Identify which cell holds the provided text, then report its [x, y] central coordinate. 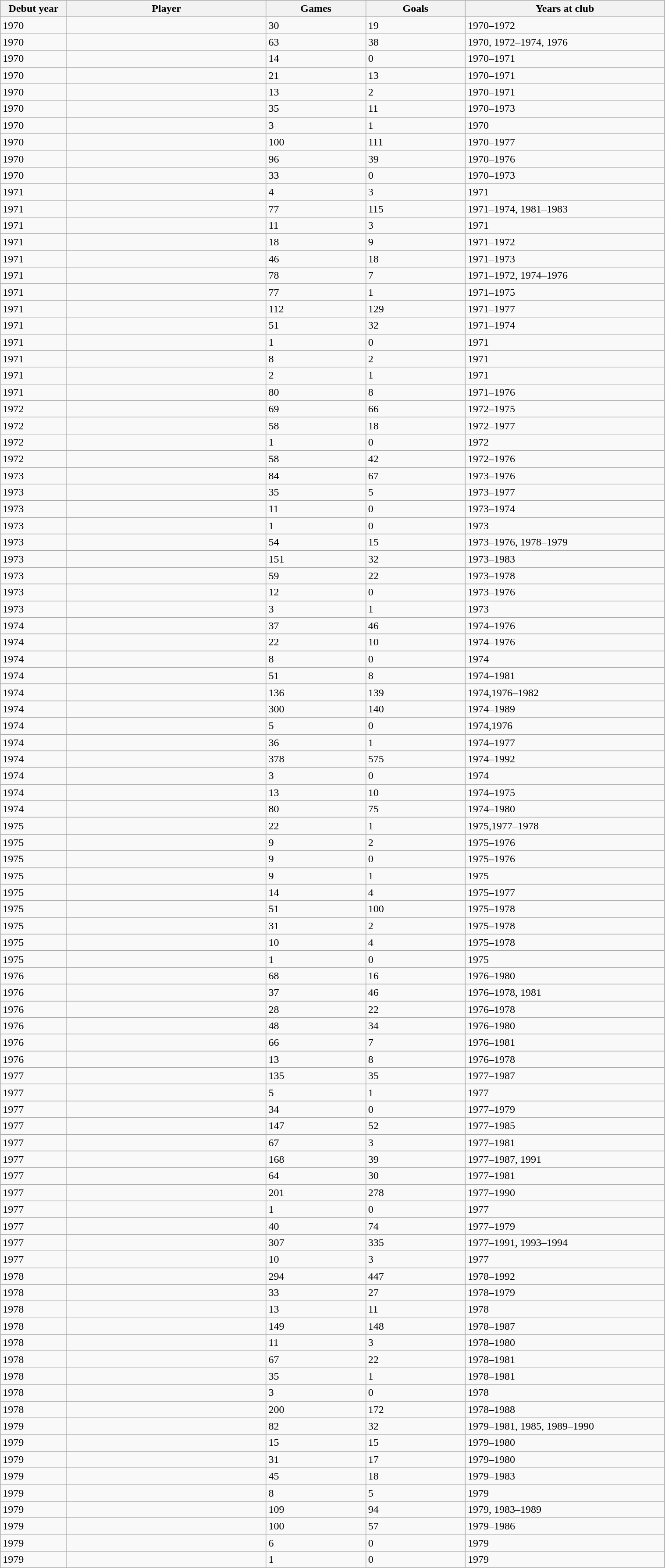
1971–1973 [565, 259]
19 [416, 25]
54 [316, 542]
1971–1975 [565, 292]
42 [416, 459]
1975,1977–1978 [565, 826]
Debut year [34, 9]
335 [416, 1242]
40 [316, 1226]
1977–1987, 1991 [565, 1159]
129 [416, 309]
1977–1985 [565, 1126]
1974,1976 [565, 726]
38 [416, 42]
74 [416, 1226]
168 [316, 1159]
63 [316, 42]
1970, 1972–1974, 1976 [565, 42]
447 [416, 1276]
1977–1991, 1993–1994 [565, 1242]
172 [416, 1409]
1978–1980 [565, 1343]
75 [416, 809]
1972–1977 [565, 425]
575 [416, 759]
1971–1974 [565, 326]
1973–1983 [565, 559]
57 [416, 1526]
300 [316, 709]
1979, 1983–1989 [565, 1509]
1974–1975 [565, 793]
1972–1975 [565, 409]
149 [316, 1326]
1972–1976 [565, 459]
1974–1989 [565, 709]
Games [316, 9]
1974,1976–1982 [565, 692]
140 [416, 709]
278 [416, 1193]
Goals [416, 9]
136 [316, 692]
201 [316, 1193]
17 [416, 1459]
59 [316, 576]
1971–1977 [565, 309]
1979–1981, 1985, 1989–1990 [565, 1426]
69 [316, 409]
151 [316, 559]
1974–1981 [565, 676]
1975–1977 [565, 892]
294 [316, 1276]
1971–1976 [565, 392]
307 [316, 1242]
84 [316, 475]
64 [316, 1176]
1974–1977 [565, 743]
1971–1974, 1981–1983 [565, 209]
1978–1992 [565, 1276]
94 [416, 1509]
1971–1972, 1974–1976 [565, 276]
28 [316, 1009]
1977–1990 [565, 1193]
147 [316, 1126]
Player [167, 9]
1973–1978 [565, 576]
1970–1976 [565, 159]
45 [316, 1476]
78 [316, 276]
1973–1977 [565, 492]
36 [316, 743]
12 [316, 592]
1973–1974 [565, 509]
48 [316, 1026]
96 [316, 159]
1973–1976, 1978–1979 [565, 542]
139 [416, 692]
1978–1988 [565, 1409]
112 [316, 309]
1978–1987 [565, 1326]
109 [316, 1509]
111 [416, 142]
82 [316, 1426]
1978–1979 [565, 1293]
1970–1972 [565, 25]
68 [316, 976]
1979–1986 [565, 1526]
52 [416, 1126]
21 [316, 75]
200 [316, 1409]
1977–1987 [565, 1076]
148 [416, 1326]
1971–1972 [565, 242]
6 [316, 1543]
1979–1983 [565, 1476]
1974–1980 [565, 809]
135 [316, 1076]
Years at club [565, 9]
378 [316, 759]
27 [416, 1293]
1974–1992 [565, 759]
1970–1977 [565, 142]
1976–1981 [565, 1043]
1976–1978, 1981 [565, 992]
115 [416, 209]
16 [416, 976]
